Search for the cell housing the specified text and yield its [X, Y] center coordinate. 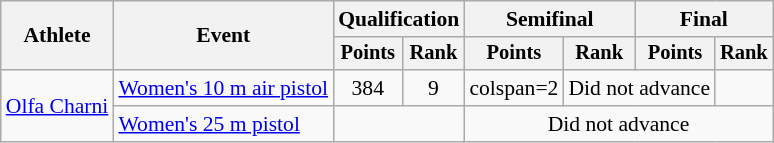
9 [433, 88]
Athlete [58, 36]
Event [223, 36]
colspan=2 [514, 88]
Final [704, 19]
Olfa Charni [58, 106]
Semifinal [550, 19]
Women's 25 m pistol [223, 124]
Women's 10 m air pistol [223, 88]
384 [368, 88]
Qualification [398, 19]
